Capture the cell that displays the provided text and extract its [X, Y] central coordinate. 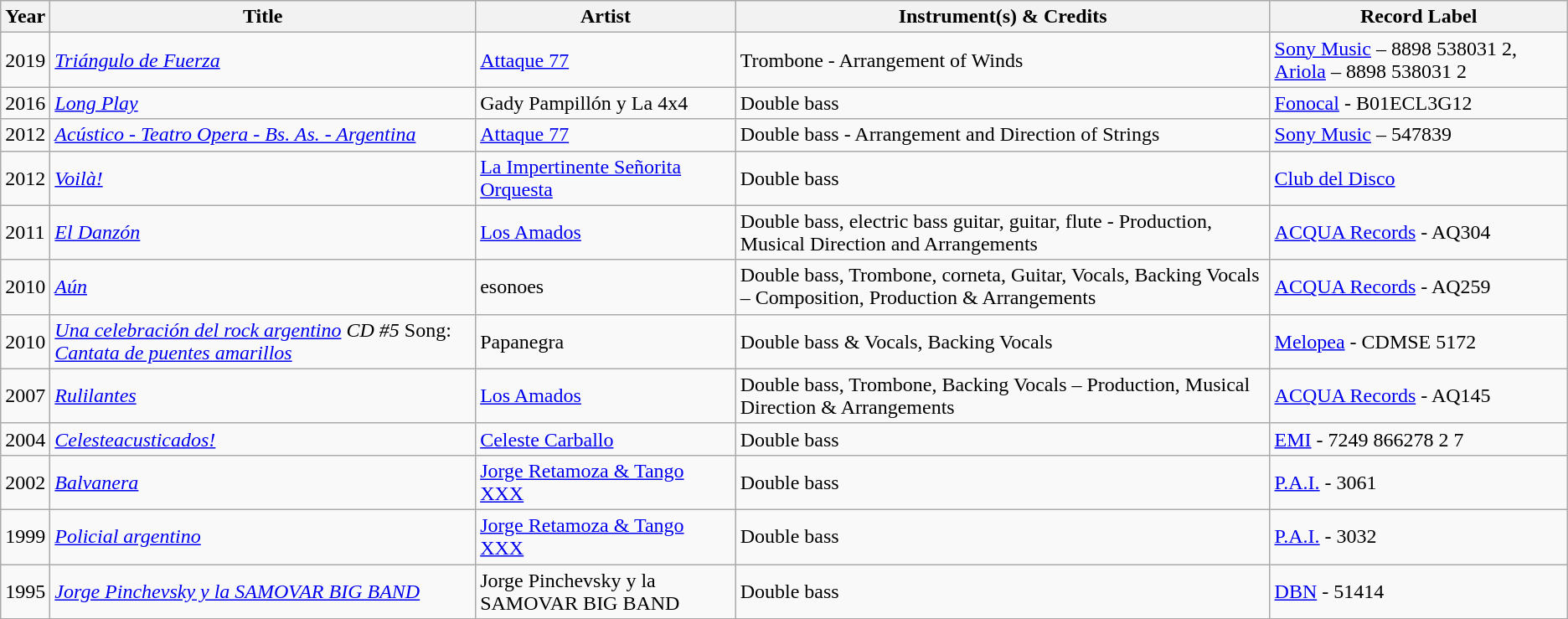
P.A.I. - 3032 [1419, 536]
Double bass & Vocals, Backing Vocals [1003, 342]
Fonocal - B01ECL3G12 [1419, 103]
Triángulo de Fuerza [263, 60]
Artist [606, 17]
Melopea - CDMSE 5172 [1419, 342]
DBN - 51414 [1419, 591]
Sony Music – 8898 538031 2, Ariola – 8898 538031 2 [1419, 60]
P.A.I. - 3061 [1419, 482]
Acústico - Teatro Opera - Bs. As. - Argentina [263, 135]
Una celebración del rock argentino CD #5 Song: Cantata de puentes amarillos [263, 342]
Celesteacusticados! [263, 439]
Celeste Carballo [606, 439]
El Danzón [263, 233]
Balvanera [263, 482]
Club del Disco [1419, 178]
2016 [25, 103]
Year [25, 17]
2004 [25, 439]
2007 [25, 395]
La Impertinente Señorita Orquesta [606, 178]
Trombone - Arrangement of Winds [1003, 60]
Double bass, Trombone, corneta, Guitar, Vocals, Backing Vocals – Composition, Production & Arrangements [1003, 286]
2011 [25, 233]
1995 [25, 591]
Gady Pampillón y La 4x4 [606, 103]
Rulilantes [263, 395]
esonoes [606, 286]
Double bass, electric bass guitar, guitar, flute - Production, Musical Direction and Arrangements [1003, 233]
Long Play [263, 103]
2019 [25, 60]
Instrument(s) & Credits [1003, 17]
ACQUA Records - AQ259 [1419, 286]
Aún [263, 286]
Record Label [1419, 17]
Voilà! [263, 178]
ACQUA Records - AQ304 [1419, 233]
Papanegra [606, 342]
1999 [25, 536]
ACQUA Records - AQ145 [1419, 395]
EMI - 7249 866278 2 7 [1419, 439]
Title [263, 17]
2002 [25, 482]
Double bass, Trombone, Backing Vocals – Production, Musical Direction & Arrangements [1003, 395]
Sony Music – 547839 [1419, 135]
Policial argentino [263, 536]
Double bass - Arrangement and Direction of Strings [1003, 135]
